For the text-containing cell, return its midpoint in (x, y) coordinate format. 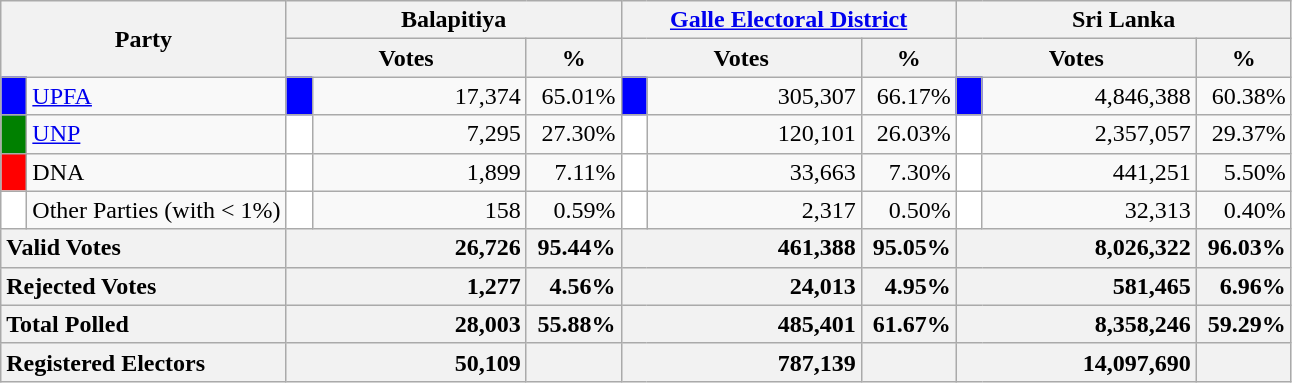
5.50% (1244, 172)
2,357,057 (1089, 134)
59.29% (1244, 324)
61.67% (908, 324)
33,663 (754, 172)
1,899 (419, 172)
581,465 (1076, 286)
120,101 (754, 134)
95.05% (908, 248)
Valid Votes (144, 248)
14,097,690 (1076, 362)
305,307 (754, 96)
DNA (156, 172)
Registered Electors (144, 362)
UNP (156, 134)
65.01% (574, 96)
29.37% (1244, 134)
Rejected Votes (144, 286)
7.30% (908, 172)
66.17% (908, 96)
485,401 (741, 324)
4,846,388 (1089, 96)
60.38% (1244, 96)
Total Polled (144, 324)
8,358,246 (1076, 324)
1,277 (406, 286)
24,013 (741, 286)
8,026,322 (1076, 248)
0.50% (908, 210)
26,726 (406, 248)
Other Parties (with < 1%) (156, 210)
158 (419, 210)
441,251 (1089, 172)
Balapitiya (454, 20)
55.88% (574, 324)
28,003 (406, 324)
787,139 (741, 362)
4.56% (574, 286)
96.03% (1244, 248)
6.96% (1244, 286)
7.11% (574, 172)
26.03% (908, 134)
4.95% (908, 286)
27.30% (574, 134)
17,374 (419, 96)
2,317 (754, 210)
UPFA (156, 96)
0.40% (1244, 210)
461,388 (741, 248)
Party (144, 39)
Sri Lanka (1124, 20)
0.59% (574, 210)
95.44% (574, 248)
50,109 (406, 362)
7,295 (419, 134)
Galle Electoral District (788, 20)
32,313 (1089, 210)
